From the cell containing the given text, extract its center point as (X, Y) coordinate. 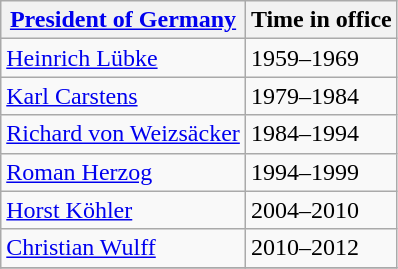
1984–1994 (321, 134)
President of Germany (124, 20)
1994–1999 (321, 172)
2010–2012 (321, 248)
Christian Wulff (124, 248)
Karl Carstens (124, 96)
Heinrich Lübke (124, 58)
Horst Köhler (124, 210)
1979–1984 (321, 96)
Richard von Weizsäcker (124, 134)
Roman Herzog (124, 172)
Time in office (321, 20)
2004–2010 (321, 210)
1959–1969 (321, 58)
